Capture the cell that displays the provided text and extract its [x, y] central coordinate. 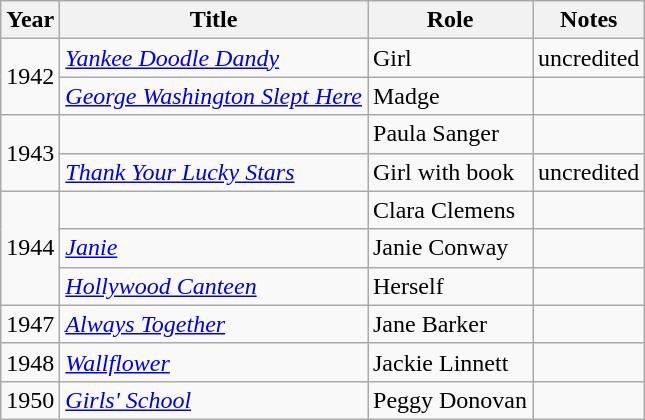
Yankee Doodle Dandy [214, 58]
1948 [30, 362]
Role [450, 20]
1942 [30, 77]
Janie Conway [450, 248]
Girl [450, 58]
Notes [589, 20]
Girls' School [214, 400]
Peggy Donovan [450, 400]
Clara Clemens [450, 210]
Thank Your Lucky Stars [214, 172]
1947 [30, 324]
Year [30, 20]
Madge [450, 96]
George Washington Slept Here [214, 96]
Hollywood Canteen [214, 286]
Jane Barker [450, 324]
Title [214, 20]
Janie [214, 248]
Herself [450, 286]
Jackie Linnett [450, 362]
Always Together [214, 324]
Wallflower [214, 362]
Paula Sanger [450, 134]
Girl with book [450, 172]
1944 [30, 248]
1950 [30, 400]
1943 [30, 153]
